Output the (X, Y) coordinate of the center of the cell containing the given text.  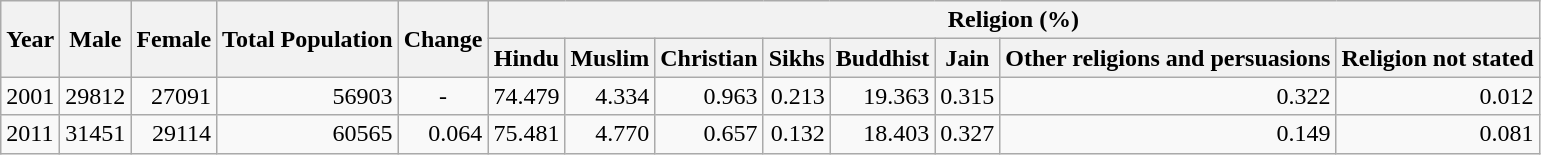
19.363 (882, 96)
0.064 (443, 134)
- (443, 96)
56903 (308, 96)
75.481 (526, 134)
Religion (%) (1014, 20)
0.012 (1438, 96)
0.132 (796, 134)
Sikhs (796, 58)
0.081 (1438, 134)
Male (96, 39)
18.403 (882, 134)
0.315 (968, 96)
Hindu (526, 58)
60565 (308, 134)
0.149 (1168, 134)
29812 (96, 96)
Other religions and persuasions (1168, 58)
31451 (96, 134)
Buddhist (882, 58)
0.963 (709, 96)
0.657 (709, 134)
2011 (30, 134)
0.327 (968, 134)
Religion not stated (1438, 58)
Jain (968, 58)
2001 (30, 96)
74.479 (526, 96)
27091 (174, 96)
Christian (709, 58)
Year (30, 39)
Change (443, 39)
Female (174, 39)
Total Population (308, 39)
Muslim (610, 58)
4.770 (610, 134)
0.213 (796, 96)
0.322 (1168, 96)
29114 (174, 134)
4.334 (610, 96)
